Locate the cell with the specified text and output its (x, y) center coordinate. 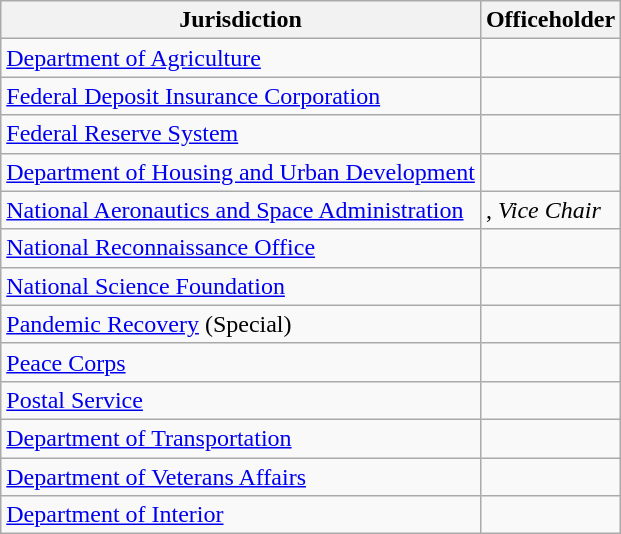
Peace Corps (241, 362)
Department of Veterans Affairs (241, 477)
Federal Reserve System (241, 134)
Postal Service (241, 400)
National Reconnaissance Office (241, 248)
Jurisdiction (241, 20)
Pandemic Recovery (Special) (241, 324)
Department of Interior (241, 515)
Department of Transportation (241, 438)
Department of Agriculture (241, 58)
National Aeronautics and Space Administration (241, 210)
Department of Housing and Urban Development (241, 172)
Officeholder (550, 20)
Federal Deposit Insurance Corporation (241, 96)
National Science Foundation (241, 286)
, Vice Chair (550, 210)
